Identify which cell holds the provided text, then report its (x, y) central coordinate. 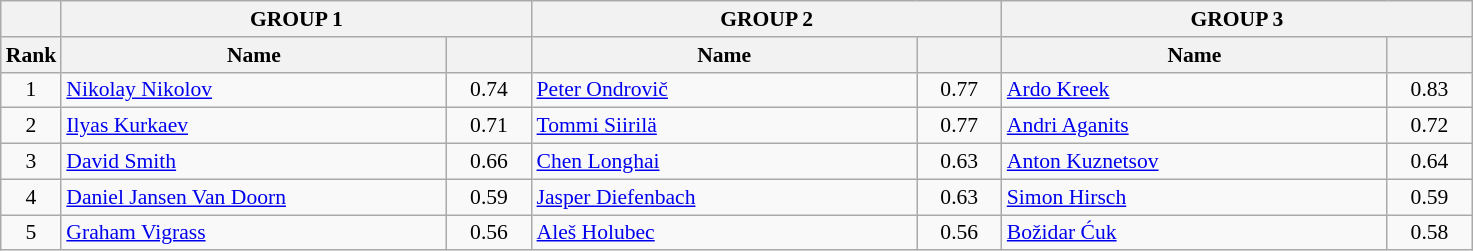
Božidar Ćuk (1194, 233)
0.71 (488, 126)
4 (32, 197)
5 (32, 233)
Ilyas Kurkaev (254, 126)
Jasper Diefenbach (724, 197)
Daniel Jansen Van Doorn (254, 197)
Rank (32, 55)
Graham Vigrass (254, 233)
0.72 (1430, 126)
Andri Aganits (1194, 126)
GROUP 3 (1237, 19)
0.58 (1430, 233)
Anton Kuznetsov (1194, 162)
Simon Hirsch (1194, 197)
Peter Ondrovič (724, 90)
Chen Longhai (724, 162)
Nikolay Nikolov (254, 90)
GROUP 1 (296, 19)
Aleš Holubec (724, 233)
3 (32, 162)
0.66 (488, 162)
0.64 (1430, 162)
Ardo Kreek (1194, 90)
1 (32, 90)
David Smith (254, 162)
Tommi Siirilä (724, 126)
GROUP 2 (767, 19)
2 (32, 126)
0.83 (1430, 90)
0.74 (488, 90)
